Search for the cell housing the specified text and yield its [X, Y] center coordinate. 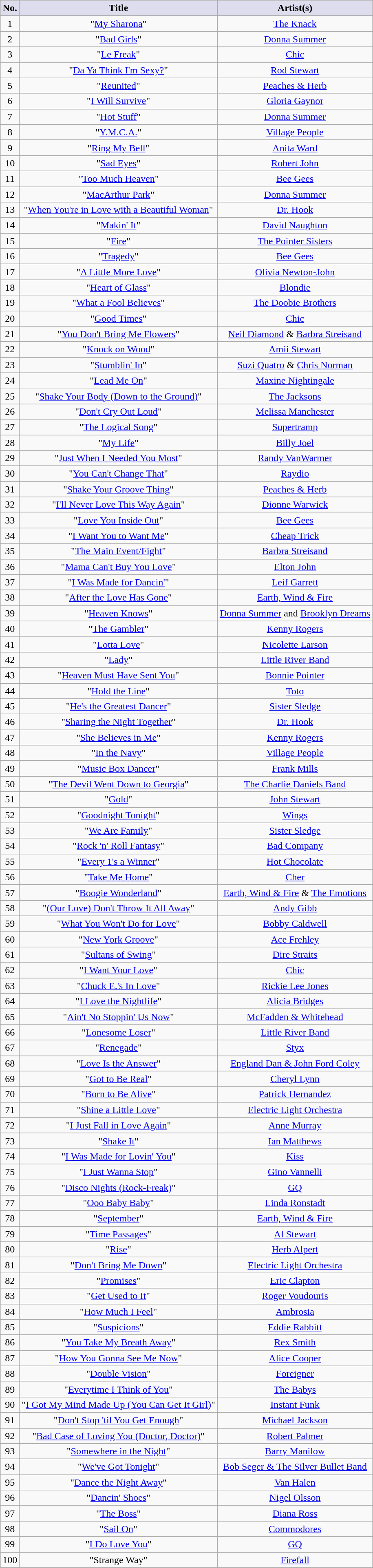
"Time Passages" [119, 1234]
"Don't Cry Out Loud" [119, 411]
"The Devil Went Down to Georgia" [119, 784]
"Dance the Night Away" [119, 1482]
"Good Times" [119, 318]
"Stumblin' In" [119, 365]
"Le Freak" [119, 55]
"Bad Girls" [119, 39]
"Sultans of Swing" [119, 955]
81 [10, 1265]
59 [10, 923]
England Dan & John Ford Coley [295, 1063]
"My Life" [119, 442]
Anne Murray [295, 1125]
Gloria Gaynor [295, 101]
"Sad Eyes" [119, 163]
Andy Gibb [295, 908]
68 [10, 1063]
Billy Joel [295, 442]
60 [10, 939]
"Promises" [119, 1281]
"Bad Case of Loving You (Doctor, Doctor)" [119, 1435]
69 [10, 1079]
"Mama Can't Buy You Love" [119, 567]
"Boogie Wonderland" [119, 892]
"Knock on Wood" [119, 349]
Bonnie Pointer [295, 675]
74 [10, 1156]
Rod Stewart [295, 70]
"Every 1's a Winner" [119, 861]
54 [10, 846]
"Heart of Glass" [119, 287]
Cheryl Lynn [295, 1079]
"Goodnight Tonight" [119, 815]
7 [10, 117]
91 [10, 1420]
86 [10, 1343]
31 [10, 489]
No. [10, 8]
"Chuck E.'s In Love" [119, 986]
95 [10, 1482]
Earth, Wind & Fire & The Emotions [295, 892]
"I Love the Nightlife" [119, 1001]
"Music Box Dancer" [119, 769]
"Rock 'n' Roll Fantasy" [119, 846]
"Shake Your Groove Thing" [119, 489]
Roger Voudouris [295, 1296]
80 [10, 1250]
Cher [295, 877]
Linda Ronstadt [295, 1203]
32 [10, 505]
Leif Garrett [295, 582]
"September" [119, 1219]
"Fire" [119, 241]
84 [10, 1312]
"Got to Be Real" [119, 1079]
88 [10, 1374]
"Get Used to It" [119, 1296]
Robert John [295, 163]
Patrick Hernandez [295, 1094]
Eric Clapton [295, 1281]
Blondie [295, 287]
24 [10, 380]
"Tragedy" [119, 256]
Al Stewart [295, 1234]
Elton John [295, 567]
64 [10, 1001]
62 [10, 970]
"Everytime I Think of You" [119, 1389]
"Dancin' Shoes" [119, 1498]
18 [10, 287]
"Somewhere in the Night" [119, 1451]
The Pointer Sisters [295, 241]
100 [10, 1560]
"He's the Greatest Dancer" [119, 707]
Herb Alpert [295, 1250]
"Reunited" [119, 86]
65 [10, 1017]
77 [10, 1203]
Ambrosia [295, 1312]
Anita Ward [295, 148]
Ian Matthews [295, 1141]
"After the Love Has Gone" [119, 598]
11 [10, 179]
"Sharing the Night Together" [119, 722]
78 [10, 1219]
"Ooo Baby Baby" [119, 1203]
Foreigner [295, 1374]
"A Little More Love" [119, 272]
Maxine Nightingale [295, 380]
Title [119, 8]
90 [10, 1405]
Bad Company [295, 846]
Barry Manilow [295, 1451]
49 [10, 769]
44 [10, 691]
45 [10, 707]
83 [10, 1296]
McFadden & Whitehead [295, 1017]
"She Believes in Me" [119, 738]
2 [10, 39]
The Jacksons [295, 396]
"Lead Me On" [119, 380]
15 [10, 241]
93 [10, 1451]
6 [10, 101]
26 [10, 411]
16 [10, 256]
Bob Seger & The Silver Bullet Band [295, 1467]
"I Just Fall in Love Again" [119, 1125]
"Strange Way" [119, 1560]
63 [10, 986]
Amii Stewart [295, 349]
14 [10, 225]
1 [10, 24]
"You Don't Bring Me Flowers" [119, 334]
71 [10, 1110]
"Lonesome Loser" [119, 1032]
70 [10, 1094]
The Babys [295, 1389]
87 [10, 1358]
19 [10, 303]
"Lady" [119, 660]
75 [10, 1172]
The Doobie Brothers [295, 303]
36 [10, 567]
Diana Ross [295, 1513]
Melissa Manchester [295, 411]
"Love Is the Answer" [119, 1063]
"Double Vision" [119, 1374]
"Shake It" [119, 1141]
"I Just Wanna Stop" [119, 1172]
Ace Frehley [295, 939]
Gino Vannelli [295, 1172]
53 [10, 830]
Donna Summer and Brooklyn Dreams [295, 613]
"Too Much Heaven" [119, 179]
40 [10, 629]
57 [10, 892]
50 [10, 784]
"The Boss" [119, 1513]
"We Are Family" [119, 830]
47 [10, 738]
99 [10, 1544]
"I Was Made for Lovin' You" [119, 1156]
"My Sharona" [119, 24]
Robert Palmer [295, 1435]
Instant Funk [295, 1405]
"I Was Made for Dancin'" [119, 582]
Randy VanWarmer [295, 458]
"You Can't Change That" [119, 474]
"In the Navy" [119, 753]
Cheap Trick [295, 536]
27 [10, 427]
"Rise" [119, 1250]
23 [10, 365]
39 [10, 613]
Nigel Olsson [295, 1498]
"Makin' It" [119, 225]
Rickie Lee Jones [295, 986]
8 [10, 132]
Alicia Bridges [295, 1001]
Toto [295, 691]
David Naughton [295, 225]
"Lotta Love" [119, 644]
35 [10, 551]
Van Halen [295, 1482]
"Hold the Line" [119, 691]
13 [10, 210]
"Ring My Bell" [119, 148]
"Ain't No Stoppin' Us Now" [119, 1017]
82 [10, 1281]
John Stewart [295, 799]
4 [10, 70]
92 [10, 1435]
42 [10, 660]
"Don't Bring Me Down" [119, 1265]
Nicolette Larson [295, 644]
Rex Smith [295, 1343]
29 [10, 458]
"Love You Inside Out" [119, 520]
97 [10, 1513]
"Born to Be Alive" [119, 1094]
Neil Diamond & Barbra Streisand [295, 334]
21 [10, 334]
73 [10, 1141]
5 [10, 86]
37 [10, 582]
"Gold" [119, 799]
Dionne Warwick [295, 505]
"How Much I Feel" [119, 1312]
38 [10, 598]
"Don't Stop 'til You Get Enough" [119, 1420]
41 [10, 644]
72 [10, 1125]
Firefall [295, 1560]
"Take Me Home" [119, 877]
Dire Straits [295, 955]
96 [10, 1498]
30 [10, 474]
94 [10, 1467]
Styx [295, 1048]
"The Gambler" [119, 629]
34 [10, 536]
"Suspicions" [119, 1327]
79 [10, 1234]
"Disco Nights (Rock-Freak)" [119, 1188]
"Y.M.C.A." [119, 132]
Raydio [295, 474]
Alice Cooper [295, 1358]
"I'll Never Love This Way Again" [119, 505]
51 [10, 799]
89 [10, 1389]
"What You Won't Do for Love" [119, 923]
46 [10, 722]
"Sail On" [119, 1529]
61 [10, 955]
17 [10, 272]
"I Will Survive" [119, 101]
"New York Groove" [119, 939]
Barbra Streisand [295, 551]
"Hot Stuff" [119, 117]
Olivia Newton-John [295, 272]
The Knack [295, 24]
Kiss [295, 1156]
"You Take My Breath Away" [119, 1343]
Artist(s) [295, 8]
56 [10, 877]
33 [10, 520]
67 [10, 1048]
"What a Fool Believes" [119, 303]
"Heaven Knows" [119, 613]
"Just When I Needed You Most" [119, 458]
58 [10, 908]
Bobby Caldwell [295, 923]
Suzi Quatro & Chris Norman [295, 365]
Wings [295, 815]
10 [10, 163]
"How You Gonna See Me Now" [119, 1358]
"The Logical Song" [119, 427]
25 [10, 396]
"Da Ya Think I'm Sexy?" [119, 70]
"Shake Your Body (Down to the Ground)" [119, 396]
"I Want You to Want Me" [119, 536]
Michael Jackson [295, 1420]
The Charlie Daniels Band [295, 784]
"When You're in Love with a Beautiful Woman" [119, 210]
"The Main Event/Fight" [119, 551]
"We've Got Tonight" [119, 1467]
3 [10, 55]
9 [10, 148]
52 [10, 815]
66 [10, 1032]
20 [10, 318]
22 [10, 349]
"I Want Your Love" [119, 970]
48 [10, 753]
55 [10, 861]
"(Our Love) Don't Throw It All Away" [119, 908]
Commodores [295, 1529]
43 [10, 675]
Frank Mills [295, 769]
98 [10, 1529]
"Heaven Must Have Sent You" [119, 675]
Eddie Rabbitt [295, 1327]
"Renegade" [119, 1048]
"I Got My Mind Made Up (You Can Get It Girl)" [119, 1405]
12 [10, 194]
76 [10, 1188]
Supertramp [295, 427]
28 [10, 442]
"Shine a Little Love" [119, 1110]
Hot Chocolate [295, 861]
85 [10, 1327]
"MacArthur Park" [119, 194]
"I Do Love You" [119, 1544]
